Detect which cell encompasses the target text, then output its [X, Y] center coordinate. 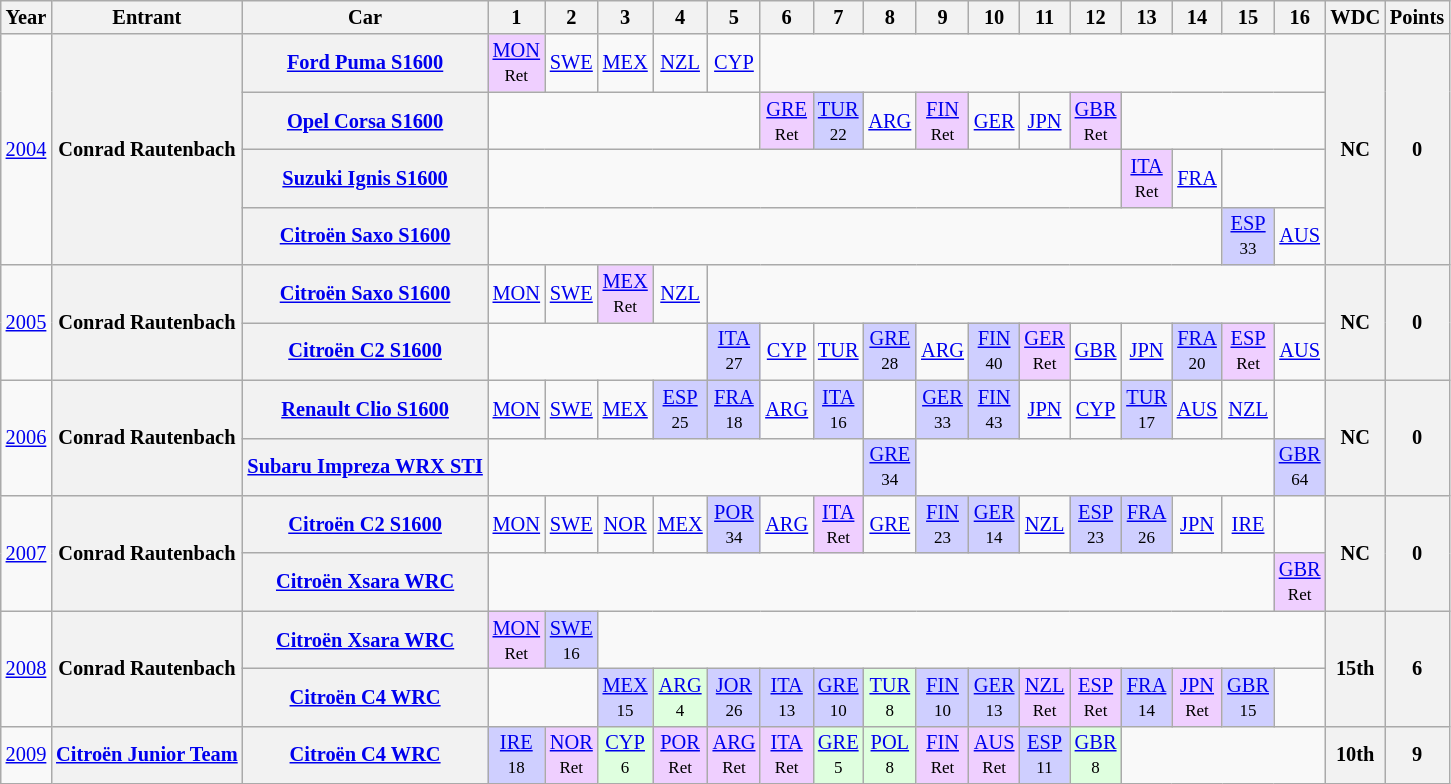
JOR26 [734, 697]
NORRet [572, 755]
5 [734, 17]
PORRet [680, 755]
NOR [626, 524]
TUR [838, 351]
15 [1248, 17]
10th [1355, 755]
FRA26 [1146, 524]
WDC [1355, 17]
ESP25 [680, 409]
ITA27 [734, 351]
2004 [26, 150]
GERRet [1044, 351]
GRE [890, 524]
TUR8 [890, 697]
2007 [26, 552]
8 [890, 17]
GBR64 [1300, 467]
15th [1355, 668]
1 [516, 17]
ESP33 [1248, 236]
IRE18 [516, 755]
FRA14 [1146, 697]
2005 [26, 322]
Subaru Impreza WRX STI [366, 467]
11 [1044, 17]
4 [680, 17]
GER14 [994, 524]
MEXRet [626, 294]
GER33 [942, 409]
FRA18 [734, 409]
Year [26, 17]
GRE34 [890, 467]
2006 [26, 438]
POR34 [734, 524]
GRE28 [890, 351]
Points [1417, 17]
CYP6 [626, 755]
GER13 [994, 697]
TUR17 [1146, 409]
IRE [1248, 524]
FIN40 [994, 351]
ESP11 [1044, 755]
ARG4 [680, 697]
JPNRet [1197, 697]
14 [1197, 17]
SWE16 [572, 640]
Car [366, 17]
2009 [26, 755]
12 [1096, 17]
AUSRet [994, 755]
Entrant [146, 17]
GBR [1096, 351]
Opel Corsa S1600 [366, 121]
FIN10 [942, 697]
13 [1146, 17]
NZLRet [1044, 697]
FIN43 [994, 409]
7 [838, 17]
GRE5 [838, 755]
GER [994, 121]
2 [572, 17]
ITA13 [786, 697]
3 [626, 17]
Renault Clio S1600 [366, 409]
Citroën Junior Team [146, 755]
FRA [1197, 178]
2008 [26, 668]
POL8 [890, 755]
GBR15 [1248, 697]
MEX15 [626, 697]
GRERet [786, 121]
GRE10 [838, 697]
10 [994, 17]
ITA16 [838, 409]
ESP23 [1096, 524]
Ford Puma S1600 [366, 63]
16 [1300, 17]
FRA20 [1197, 351]
ARGRet [734, 755]
TUR22 [838, 121]
Suzuki Ignis S1600 [366, 178]
GBR8 [1096, 755]
FIN23 [942, 524]
